Output the (x, y) coordinate of the center of the cell containing the given text.  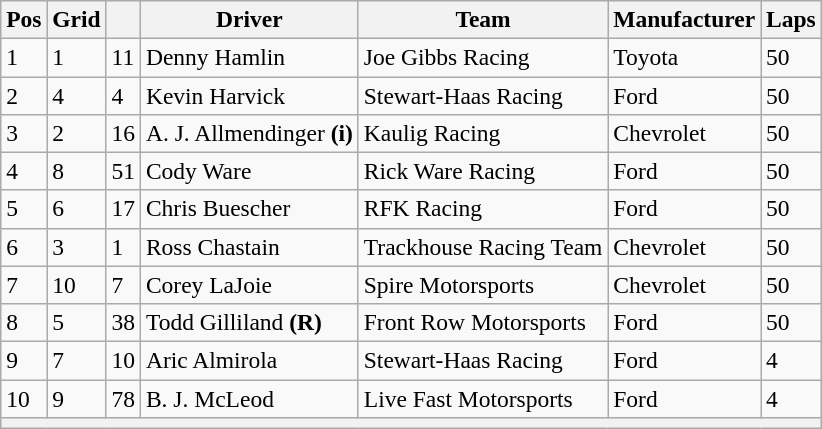
Toyota (684, 57)
RFK Racing (482, 209)
Pos (24, 19)
17 (123, 209)
Corey LaJoie (249, 285)
Laps (792, 19)
Kaulig Racing (482, 133)
11 (123, 57)
38 (123, 322)
Manufacturer (684, 19)
Todd Gilliland (R) (249, 322)
Live Fast Motorsports (482, 398)
Kevin Harvick (249, 95)
Cody Ware (249, 171)
B. J. McLeod (249, 398)
78 (123, 398)
Rick Ware Racing (482, 171)
16 (123, 133)
Joe Gibbs Racing (482, 57)
Denny Hamlin (249, 57)
Spire Motorsports (482, 285)
Team (482, 19)
Ross Chastain (249, 247)
Driver (249, 19)
51 (123, 171)
Aric Almirola (249, 360)
A. J. Allmendinger (i) (249, 133)
Chris Buescher (249, 209)
Grid (76, 19)
Trackhouse Racing Team (482, 247)
Front Row Motorsports (482, 322)
